Determine the [x, y] coordinate at the center of the cell enclosing the given text.  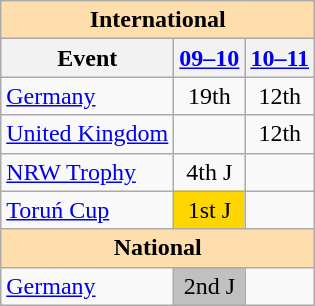
International [158, 20]
10–11 [280, 58]
Toruń Cup [88, 210]
United Kingdom [88, 134]
National [158, 248]
4th J [210, 172]
2nd J [210, 286]
NRW Trophy [88, 172]
19th [210, 96]
Event [88, 58]
09–10 [210, 58]
1st J [210, 210]
